Return the (x, y) coordinate for the center point of the cell that contains the specified text.  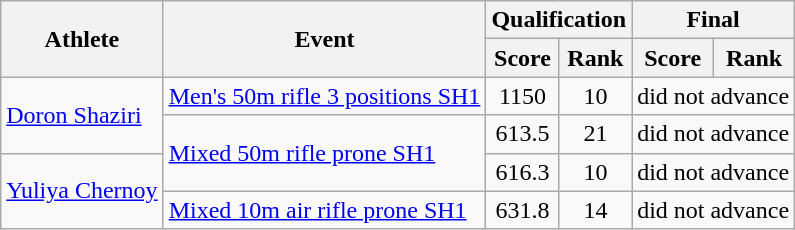
Qualification (559, 20)
Yuliya Chernoy (82, 191)
Event (324, 39)
Mixed 10m air rifle prone SH1 (324, 210)
14 (595, 210)
1150 (522, 96)
Doron Shaziri (82, 115)
613.5 (522, 134)
616.3 (522, 172)
631.8 (522, 210)
Men's 50m rifle 3 positions SH1 (324, 96)
Final (714, 20)
21 (595, 134)
Athlete (82, 39)
Mixed 50m rifle prone SH1 (324, 153)
